Scan for the cell matching the given text and deliver its (X, Y) coordinate at center. 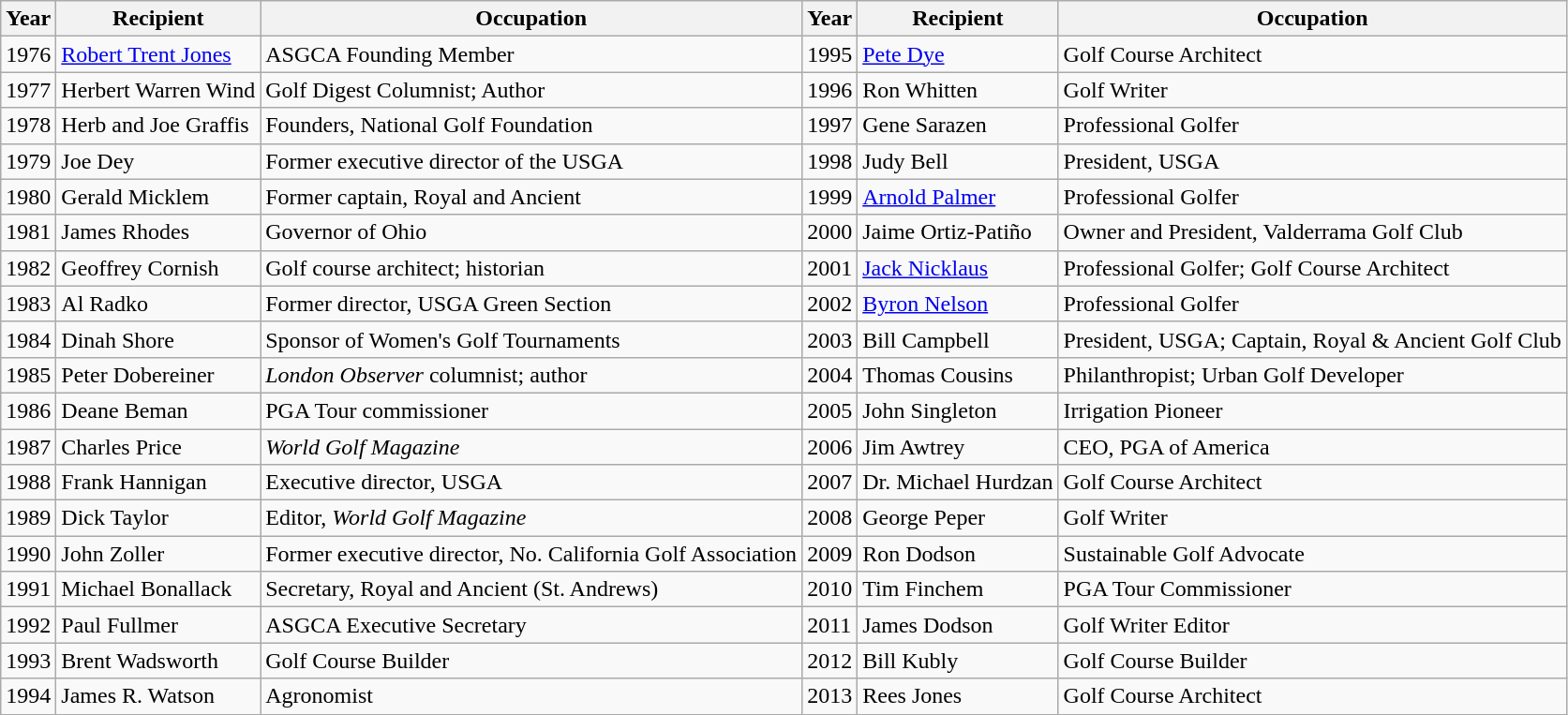
1999 (830, 197)
Sponsor of Women's Golf Tournaments (531, 339)
2013 (830, 696)
1988 (28, 483)
2006 (830, 447)
Golf Writer Editor (1312, 625)
Philanthropist; Urban Golf Developer (1312, 375)
Ron Whitten (958, 90)
PGA Tour commissioner (531, 410)
1983 (28, 304)
Governor of Ohio (531, 232)
2011 (830, 625)
1994 (28, 696)
ASGCA Founding Member (531, 54)
Peter Dobereiner (158, 375)
1977 (28, 90)
2010 (830, 589)
Owner and President, Valderrama Golf Club (1312, 232)
Byron Nelson (958, 304)
John Singleton (958, 410)
Herb and Joe Graffis (158, 126)
Editor, World Golf Magazine (531, 518)
2002 (830, 304)
Jim Awtrey (958, 447)
Judy Bell (958, 161)
James Dodson (958, 625)
Bill Campbell (958, 339)
James R. Watson (158, 696)
Deane Beman (158, 410)
Tim Finchem (958, 589)
1995 (830, 54)
2008 (830, 518)
President, USGA; Captain, Royal & Ancient Golf Club (1312, 339)
Former executive director, No. California Golf Association (531, 554)
1976 (28, 54)
Brent Wadsworth (158, 661)
Secretary, Royal and Ancient (St. Andrews) (531, 589)
ASGCA Executive Secretary (531, 625)
1997 (830, 126)
Agronomist (531, 696)
Michael Bonallack (158, 589)
Bill Kubly (958, 661)
Frank Hannigan (158, 483)
Geoffrey Cornish (158, 268)
1978 (28, 126)
CEO, PGA of America (1312, 447)
Jack Nicklaus (958, 268)
2012 (830, 661)
Gene Sarazen (958, 126)
Former executive director of the USGA (531, 161)
Dick Taylor (158, 518)
1984 (28, 339)
1985 (28, 375)
1982 (28, 268)
Al Radko (158, 304)
Robert Trent Jones (158, 54)
Thomas Cousins (958, 375)
Charles Price (158, 447)
PGA Tour Commissioner (1312, 589)
Dr. Michael Hurdzan (958, 483)
1981 (28, 232)
George Peper (958, 518)
World Golf Magazine (531, 447)
Paul Fullmer (158, 625)
2007 (830, 483)
Ron Dodson (958, 554)
President, USGA (1312, 161)
Sustainable Golf Advocate (1312, 554)
1996 (830, 90)
2004 (830, 375)
Irrigation Pioneer (1312, 410)
2005 (830, 410)
Former director, USGA Green Section (531, 304)
Former captain, Royal and Ancient (531, 197)
Arnold Palmer (958, 197)
Rees Jones (958, 696)
2001 (830, 268)
Herbert Warren Wind (158, 90)
Golf Digest Columnist; Author (531, 90)
1980 (28, 197)
Dinah Shore (158, 339)
1990 (28, 554)
James Rhodes (158, 232)
1993 (28, 661)
Founders, National Golf Foundation (531, 126)
Executive director, USGA (531, 483)
1987 (28, 447)
1986 (28, 410)
John Zoller (158, 554)
Golf course architect; historian (531, 268)
1989 (28, 518)
London Observer columnist; author (531, 375)
2003 (830, 339)
1979 (28, 161)
Pete Dye (958, 54)
Joe Dey (158, 161)
Jaime Ortiz-Patiño (958, 232)
1991 (28, 589)
1998 (830, 161)
Gerald Micklem (158, 197)
Professional Golfer; Golf Course Architect (1312, 268)
1992 (28, 625)
2000 (830, 232)
2009 (830, 554)
